Extract the (x, y) coordinate from the center of the cell holding the provided text.  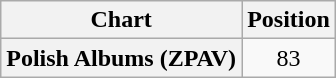
83 (289, 58)
Chart (122, 20)
Polish Albums (ZPAV) (122, 58)
Position (289, 20)
